Output the [X, Y] coordinate of the center of the cell containing the given text.  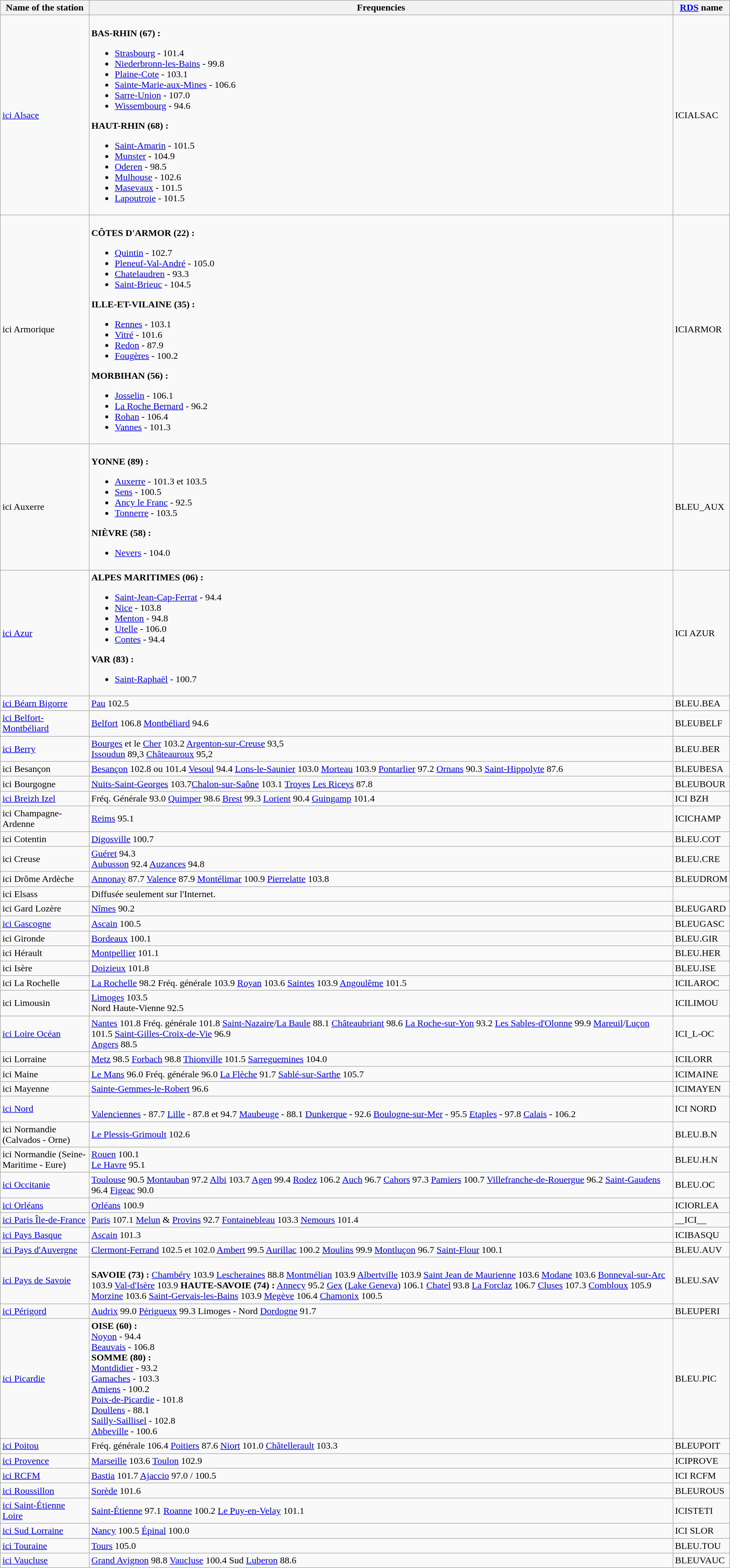
ici Normandie (Calvados - Orne) [45, 1134]
BLEU.GIR [701, 938]
RDS name [701, 8]
BLEUGARD [701, 909]
ICILIMOU [701, 1003]
Sorède 101.6 [381, 1490]
ICI BZH [701, 798]
ici Pays Basque [45, 1235]
Tours 105.0 [381, 1546]
Nancy 100.5 Épinal 100.0 [381, 1531]
BLEU_AUX [701, 507]
Ascain 100.5 [381, 924]
BLEU.BEA [701, 703]
YONNE (89) :Auxerre - 101.3 et 103.5Sens - 100.5Ancy le Franc - 92.5Tonnerre - 103.5NIÈVRE (58) :Nevers - 104.0 [381, 507]
ICILORR [701, 1059]
ici Gironde [45, 938]
__ICI__ [701, 1220]
BLEU.PIC [701, 1378]
ici Picardie [45, 1378]
ici Berry [45, 749]
Nîmes 90.2 [381, 909]
ICIMAINE [701, 1074]
BLEU.AUV [701, 1250]
BLEUPOIT [701, 1446]
BLEUBOUR [701, 784]
ici Breizh Izel [45, 798]
Besançon 102.8 ou 101.4 Vesoul 94.4 Lons-le-Saunier 103.0 Morteau 103.9 Pontarlier 97.2 Ornans 90.3 Saint-Hippolyte 87.6 [381, 769]
Le Mans 96.0 Fréq. générale 96.0 La Flèche 91.7 Sablé-sur-Sarthe 105.7 [381, 1074]
ici Belfort-Montbéliard [45, 723]
Marseille 103.6 Toulon 102.9 [381, 1461]
ici Loire Océan [45, 1034]
ICIMAYEN [701, 1089]
Diffusée seulement sur l'Internet. [381, 894]
Fréq. Générale 93.0 Quimper 98.6 Brest 99.3 Lorient 90.4 Guingamp 101.4 [381, 798]
ici Nord [45, 1109]
ici Pays de Savoie [45, 1280]
Ascain 101.3 [381, 1235]
BLEUBESA [701, 769]
BLEU.OC [701, 1185]
Annonay 87.7 Valence 87.9 Montélimar 100.9 Pierrelatte 103.8 [381, 879]
ici Lorraine [45, 1059]
ici Auxerre [45, 507]
ici Armorique [45, 329]
BLEU.COT [701, 839]
ici Bourgogne [45, 784]
BLEU.TOU [701, 1546]
ici Gard Lozère [45, 909]
ici Maine [45, 1074]
ici Normandie (Seine-Maritime - Eure) [45, 1160]
Audrix 99.0 Périgueux 99.3 Limoges - Nord Dordogne 91.7 [381, 1311]
BLEU.BER [701, 749]
ici Roussillon [45, 1490]
Metz 98.5 Forbach 98.8 Thionville 101.5 Sarreguemines 104.0 [381, 1059]
Bastia 101.7 Ajaccio 97.0 / 100.5 [381, 1476]
BLEU.ISE [701, 968]
Reims 95.1 [381, 818]
Rouen 100.1Le Havre 95.1 [381, 1160]
ici Saint-Étienne Loire [45, 1510]
ici Elsass [45, 894]
Guéret 94.3Aubusson 92.4 Auzances 94.8 [381, 859]
Nuits-Saint-Georges 103.7Chalon-sur-Saône 103.1 Troyes Les Riceys 87.8 [381, 784]
Grand Avignon 98.8 Vaucluse 100.4 Sud Luberon 88.6 [381, 1561]
Valenciennes - 87.7 Lille - 87.8 et 94.7 Maubeuge - 88.1 Dunkerque - 92.6 Boulogne-sur-Mer - 95.5 Etaples - 97.8 Calais - 106.2 [381, 1109]
ici Alsace [45, 115]
BLEUVAUC [701, 1561]
ici Drôme Ardèche [45, 879]
BLEUPERI [701, 1311]
ici Pays d'Auvergne [45, 1250]
ici Creuse [45, 859]
ici Hérault [45, 953]
ici Isère [45, 968]
ici La Rochelle [45, 983]
BLEU.B.N [701, 1134]
ICI AZUR [701, 633]
Pau 102.5 [381, 703]
Sainte-Gemmes-le-Robert 96.6 [381, 1089]
Frequencies [381, 8]
BLEU.H.N [701, 1160]
Digosville 100.7 [381, 839]
ici Touraine [45, 1546]
ICI SLOR [701, 1531]
ici Paris Île-de-France [45, 1220]
ICI RCFM [701, 1476]
Saint-Étienne 97.1 Roanne 100.2 Le Puy-en-Velay 101.1 [381, 1510]
ICI_L-OC [701, 1034]
ici Occitanie [45, 1185]
ici Sud Lorraine [45, 1531]
ici Périgord [45, 1311]
Montpellier 101.1 [381, 953]
Bordeaux 100.1 [381, 938]
BLEUDROM [701, 879]
ici Vaucluse [45, 1561]
ici Besançon [45, 769]
BLEUBELF [701, 723]
ICIBASQU [701, 1235]
Belfort 106.8 Montbéliard 94.6 [381, 723]
ici Béarn Bigorre [45, 703]
ici Orléans [45, 1205]
BLEU.HER [701, 953]
ICIARMOR [701, 329]
ici Gascogne [45, 924]
ici Mayenne [45, 1089]
ICIALSAC [701, 115]
ICISTETI [701, 1510]
Clermont-Ferrand 102.5 et 102.0 Ambert 99.5 Aurillac 100.2 Moulins 99.9 Montluçon 96.7 Saint-Flour 100.1 [381, 1250]
ici Limousin [45, 1003]
ICILAROC [701, 983]
ici Cotentin [45, 839]
ici Provence [45, 1461]
Doizieux 101.8 [381, 968]
ICIPROVE [701, 1461]
ici Poitou [45, 1446]
Name of the station [45, 8]
Fréq. générale 106.4 Poitiers 87.6 Niort 101.0 Châtellerault 103.3 [381, 1446]
ICIORLEA [701, 1205]
ici RCFM [45, 1476]
La Rochelle 98.2 Fréq. générale 103.9 Royan 103.6 Saintes 103.9 Angoulême 101.5 [381, 983]
BLEUROUS [701, 1490]
Bourges et le Cher 103.2 Argenton-sur-Creuse 93,5Issoudun 89,3 Châteauroux 95,2 [381, 749]
Orléans 100.9 [381, 1205]
Paris 107.1 Melun & Provins 92.7 Fontainebleau 103.3 Nemours 101.4 [381, 1220]
BLEU.SAV [701, 1280]
ici Champagne-Ardenne [45, 818]
ICI NORD [701, 1109]
Le Plessis-Grimoult 102.6 [381, 1134]
Limoges 103.5Nord Haute-Vienne 92.5 [381, 1003]
ICICHAMP [701, 818]
ALPES MARITIMES (06) :Saint-Jean-Cap-Ferrat - 94.4Nice - 103.8Menton - 94.8Utelle - 106.0Contes - 94.4VAR (83) :Saint-Raphaël - 100.7 [381, 633]
ici Azur [45, 633]
BLEU.CRE [701, 859]
BLEUGASC [701, 924]
